Pinpoint the cell where the given text exists, returning its (x, y) midpoint coordinate. 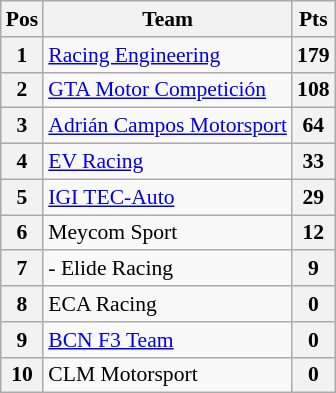
Team (168, 19)
Adrián Campos Motorsport (168, 126)
Meycom Sport (168, 233)
12 (314, 233)
EV Racing (168, 162)
179 (314, 55)
29 (314, 197)
2 (22, 90)
7 (22, 269)
Pts (314, 19)
8 (22, 304)
CLM Motorsport (168, 375)
BCN F3 Team (168, 340)
ECA Racing (168, 304)
1 (22, 55)
6 (22, 233)
Racing Engineering (168, 55)
Pos (22, 19)
4 (22, 162)
3 (22, 126)
64 (314, 126)
5 (22, 197)
- Elide Racing (168, 269)
33 (314, 162)
10 (22, 375)
GTA Motor Competición (168, 90)
IGI TEC-Auto (168, 197)
108 (314, 90)
